Output the (x, y) coordinate of the center of the cell containing the given text.  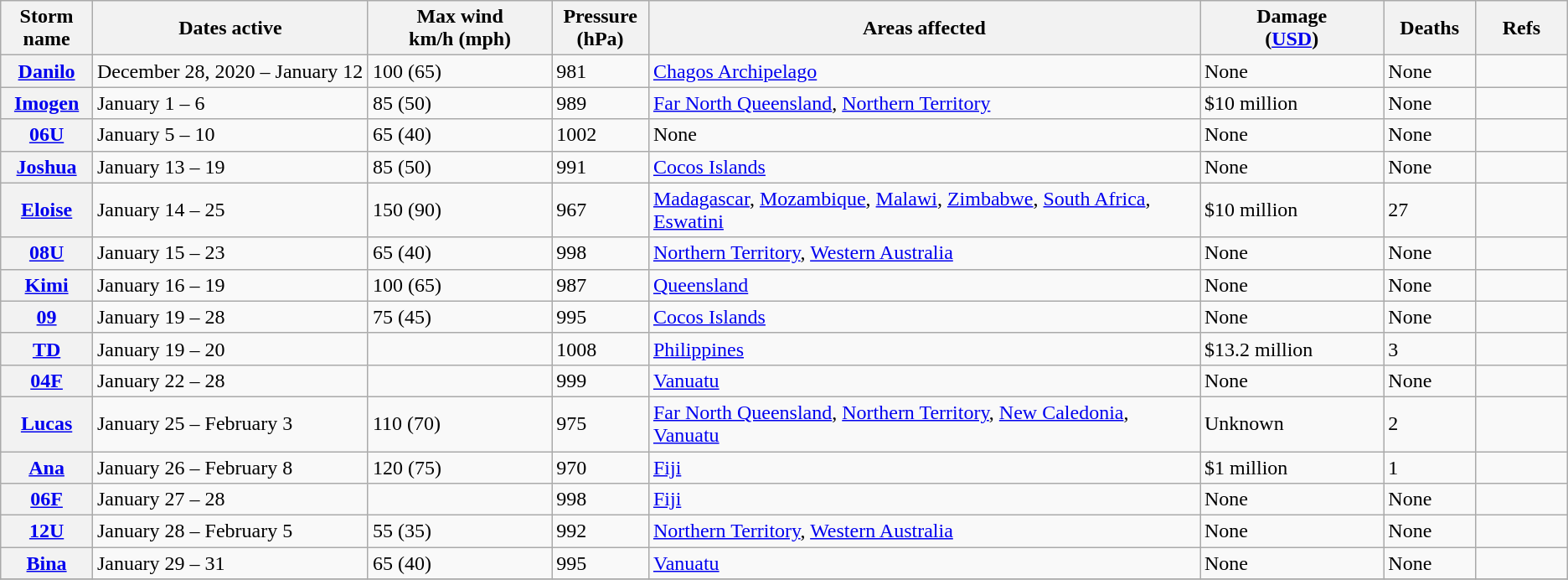
06U (47, 135)
120 (75) (459, 467)
3 (1430, 349)
Danilo (47, 71)
981 (601, 71)
27 (1430, 210)
04F (47, 381)
1 (1430, 467)
Joshua (47, 167)
987 (601, 285)
January 13 – 19 (230, 167)
January 19 – 28 (230, 317)
989 (601, 103)
2 (1430, 424)
January 1 – 6 (230, 103)
Madagascar, Mozambique, Malawi, Zimbabwe, South Africa, Eswatini (924, 210)
150 (90) (459, 210)
Far North Queensland, Northern Territory, New Caledonia, Vanuatu (924, 424)
999 (601, 381)
09 (47, 317)
Bina (47, 563)
Dates active (230, 28)
Lucas (47, 424)
992 (601, 531)
1002 (601, 135)
Damage(USD) (1292, 28)
Imogen (47, 103)
Storm name (47, 28)
1008 (601, 349)
08U (47, 253)
970 (601, 467)
January 16 – 19 (230, 285)
January 19 – 20 (230, 349)
$13.2 million (1292, 349)
Kimi (47, 285)
Unknown (1292, 424)
January 22 – 28 (230, 381)
967 (601, 210)
Far North Queensland, Northern Territory (924, 103)
Refs (1521, 28)
January 5 – 10 (230, 135)
January 26 – February 8 (230, 467)
Queensland (924, 285)
January 14 – 25 (230, 210)
January 28 – February 5 (230, 531)
Chagos Archipelago (924, 71)
Eloise (47, 210)
Deaths (1430, 28)
January 25 – February 3 (230, 424)
06F (47, 500)
975 (601, 424)
$1 million (1292, 467)
January 27 – 28 (230, 500)
January 15 – 23 (230, 253)
55 (35) (459, 531)
75 (45) (459, 317)
January 29 – 31 (230, 563)
Pressure(hPa) (601, 28)
Ana (47, 467)
110 (70) (459, 424)
Areas affected (924, 28)
TD (47, 349)
Philippines (924, 349)
Max windkm/h (mph) (459, 28)
December 28, 2020 – January 12 (230, 71)
12U (47, 531)
991 (601, 167)
